Detect which cell encompasses the target text, then output its [X, Y] center coordinate. 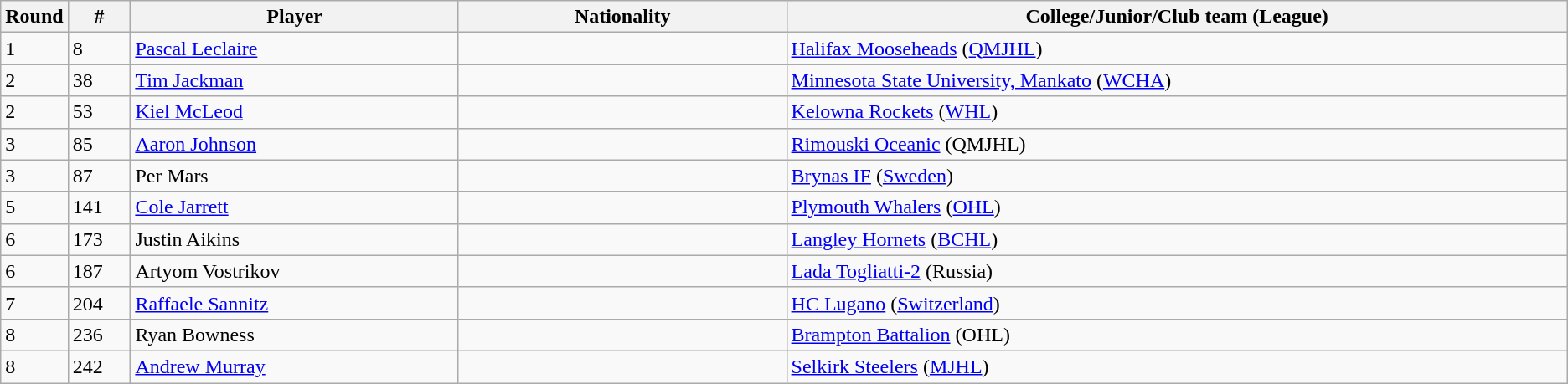
Raffaele Sannitz [295, 303]
Selkirk Steelers (MJHL) [1177, 366]
Minnesota State University, Mankato (WCHA) [1177, 80]
7 [34, 303]
Rimouski Oceanic (QMJHL) [1177, 144]
87 [99, 176]
HC Lugano (Switzerland) [1177, 303]
Aaron Johnson [295, 144]
Player [295, 17]
Per Mars [295, 176]
Langley Hornets (BCHL) [1177, 239]
5 [34, 207]
236 [99, 335]
187 [99, 271]
Pascal Leclaire [295, 49]
Brynas IF (Sweden) [1177, 176]
Round [34, 17]
141 [99, 207]
1 [34, 49]
Ryan Bowness [295, 335]
# [99, 17]
Artyom Vostrikov [295, 271]
242 [99, 366]
Kelowna Rockets (WHL) [1177, 112]
Plymouth Whalers (OHL) [1177, 207]
Kiel McLeod [295, 112]
Halifax Mooseheads (QMJHL) [1177, 49]
Tim Jackman [295, 80]
53 [99, 112]
Nationality [622, 17]
173 [99, 239]
Andrew Murray [295, 366]
38 [99, 80]
204 [99, 303]
85 [99, 144]
College/Junior/Club team (League) [1177, 17]
Justin Aikins [295, 239]
Brampton Battalion (OHL) [1177, 335]
Lada Togliatti-2 (Russia) [1177, 271]
Cole Jarrett [295, 207]
